Output the (X, Y) coordinate of the center of the cell containing the given text.  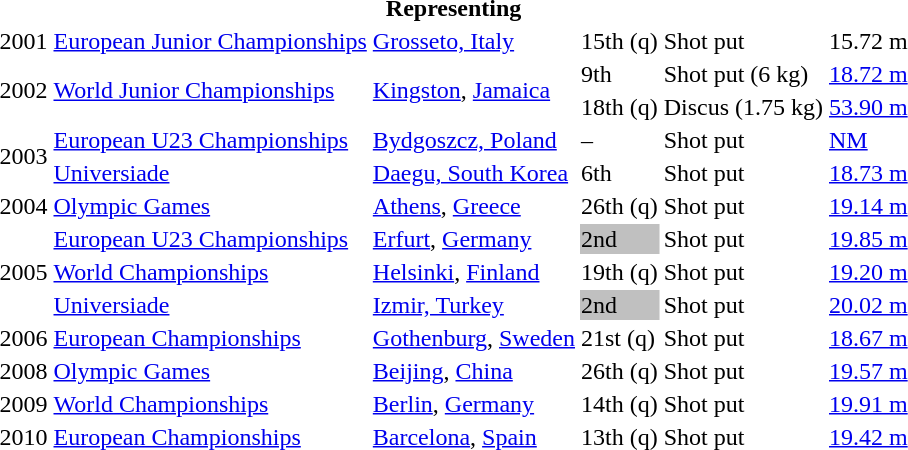
Erfurt, Germany (474, 239)
21st (q) (620, 338)
Bydgoszcz, Poland (474, 140)
9th (620, 74)
14th (q) (620, 404)
European Junior Championships (210, 41)
European Championships (210, 338)
Daegu, South Korea (474, 173)
Athens, Greece (474, 206)
6th (620, 173)
– (620, 140)
19th (q) (620, 272)
Berlin, Germany (474, 404)
Grosseto, Italy (474, 41)
15th (q) (620, 41)
Gothenburg, Sweden (474, 338)
Helsinki, Finland (474, 272)
World Junior Championships (210, 90)
Kingston, Jamaica (474, 90)
Izmir, Turkey (474, 305)
Discus (1.75 kg) (743, 107)
Shot put (6 kg) (743, 74)
Beijing, China (474, 371)
18th (q) (620, 107)
